Search for the cell housing the specified text and yield its [X, Y] center coordinate. 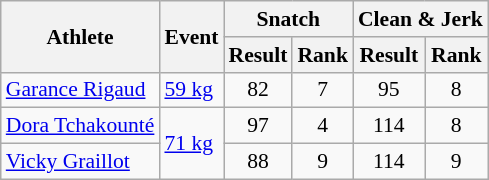
Snatch [288, 19]
Event [191, 36]
82 [258, 90]
Athlete [80, 36]
4 [322, 126]
Garance Rigaud [80, 90]
59 kg [191, 90]
Vicky Graillot [80, 162]
71 kg [191, 144]
88 [258, 162]
95 [389, 90]
Dora Tchakounté [80, 126]
Clean & Jerk [420, 19]
7 [322, 90]
97 [258, 126]
